From the cell containing the given text, extract its center point as (x, y) coordinate. 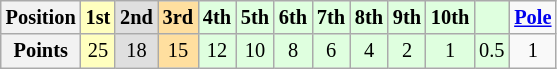
6th (293, 17)
10 (255, 51)
9th (407, 17)
Pole (532, 17)
4th (217, 17)
0.5 (492, 51)
2nd (136, 17)
8 (293, 51)
18 (136, 51)
10th (450, 17)
6 (331, 51)
7th (331, 17)
4 (369, 51)
1st (98, 17)
15 (178, 51)
Points (41, 51)
5th (255, 17)
12 (217, 51)
25 (98, 51)
Position (41, 17)
8th (369, 17)
2 (407, 51)
3rd (178, 17)
